Return (x, y) of the center of cell containing provided text 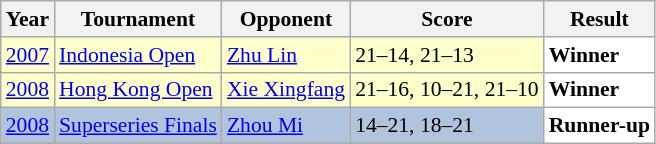
Runner-up (600, 126)
21–16, 10–21, 21–10 (447, 90)
Year (28, 19)
21–14, 21–13 (447, 55)
Xie Xingfang (286, 90)
Result (600, 19)
Superseries Finals (138, 126)
Score (447, 19)
Opponent (286, 19)
2007 (28, 55)
Indonesia Open (138, 55)
Zhou Mi (286, 126)
Tournament (138, 19)
Hong Kong Open (138, 90)
Zhu Lin (286, 55)
14–21, 18–21 (447, 126)
